Identify which cell holds the provided text, then report its [X, Y] central coordinate. 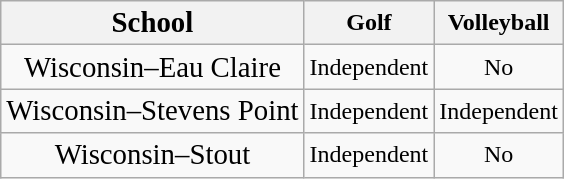
Wisconsin–Stout [152, 155]
Wisconsin–Eau Claire [152, 67]
School [152, 23]
Volleyball [499, 23]
Wisconsin–Stevens Point [152, 111]
Golf [369, 23]
